Return [X, Y] of the center of cell containing provided text 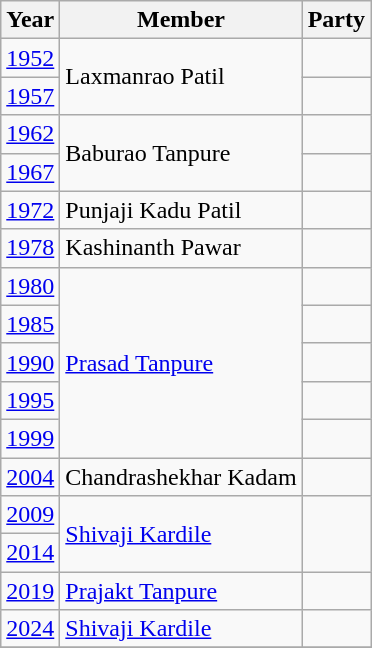
Prasad Tanpure [181, 362]
1999 [30, 438]
2024 [30, 629]
Prajakt Tanpure [181, 591]
Baburao Tanpure [181, 153]
1952 [30, 58]
Party [336, 20]
Year [30, 20]
Punjaji Kadu Patil [181, 210]
1978 [30, 248]
Laxmanrao Patil [181, 77]
2004 [30, 477]
1990 [30, 362]
1967 [30, 172]
2009 [30, 515]
1957 [30, 96]
Kashinanth Pawar [181, 248]
Member [181, 20]
2019 [30, 591]
2014 [30, 553]
1985 [30, 324]
1962 [30, 134]
1972 [30, 210]
1980 [30, 286]
Chandrashekhar Kadam [181, 477]
1995 [30, 400]
